Detect which cell encompasses the target text, then output its (x, y) center coordinate. 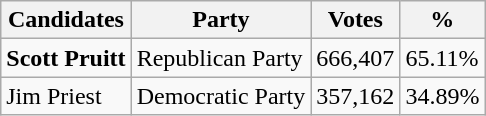
357,162 (356, 96)
Jim Priest (66, 96)
Democratic Party (221, 96)
Scott Pruitt (66, 58)
% (442, 20)
Candidates (66, 20)
65.11% (442, 58)
Republican Party (221, 58)
666,407 (356, 58)
Votes (356, 20)
Party (221, 20)
34.89% (442, 96)
